For the text-containing cell, return its midpoint in [x, y] coordinate format. 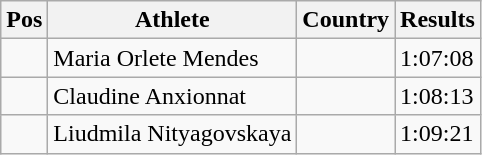
Results [438, 20]
1:07:08 [438, 58]
Country [346, 20]
Liudmila Nityagovskaya [172, 134]
Athlete [172, 20]
Pos [24, 20]
1:08:13 [438, 96]
1:09:21 [438, 134]
Maria Orlete Mendes [172, 58]
Claudine Anxionnat [172, 96]
